Provide the (X, Y) coordinate of the cell's center where the given text is located.  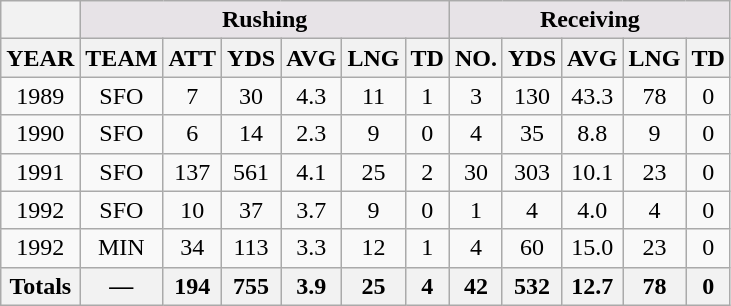
— (122, 286)
113 (252, 248)
137 (192, 172)
35 (532, 134)
TEAM (122, 58)
43.3 (592, 96)
6 (192, 134)
11 (374, 96)
12.7 (592, 286)
10 (192, 210)
ATT (192, 58)
MIN (122, 248)
303 (532, 172)
4.3 (312, 96)
12 (374, 248)
14 (252, 134)
15.0 (592, 248)
7 (192, 96)
194 (192, 286)
3.9 (312, 286)
1989 (40, 96)
3.3 (312, 248)
130 (532, 96)
42 (476, 286)
1991 (40, 172)
4.1 (312, 172)
8.8 (592, 134)
755 (252, 286)
4.0 (592, 210)
3 (476, 96)
561 (252, 172)
Receiving (590, 20)
37 (252, 210)
1990 (40, 134)
2 (427, 172)
2.3 (312, 134)
532 (532, 286)
10.1 (592, 172)
Totals (40, 286)
60 (532, 248)
3.7 (312, 210)
YEAR (40, 58)
Rushing (265, 20)
34 (192, 248)
NO. (476, 58)
